Provide the [X, Y] coordinate of the cell's center where the given text is located.  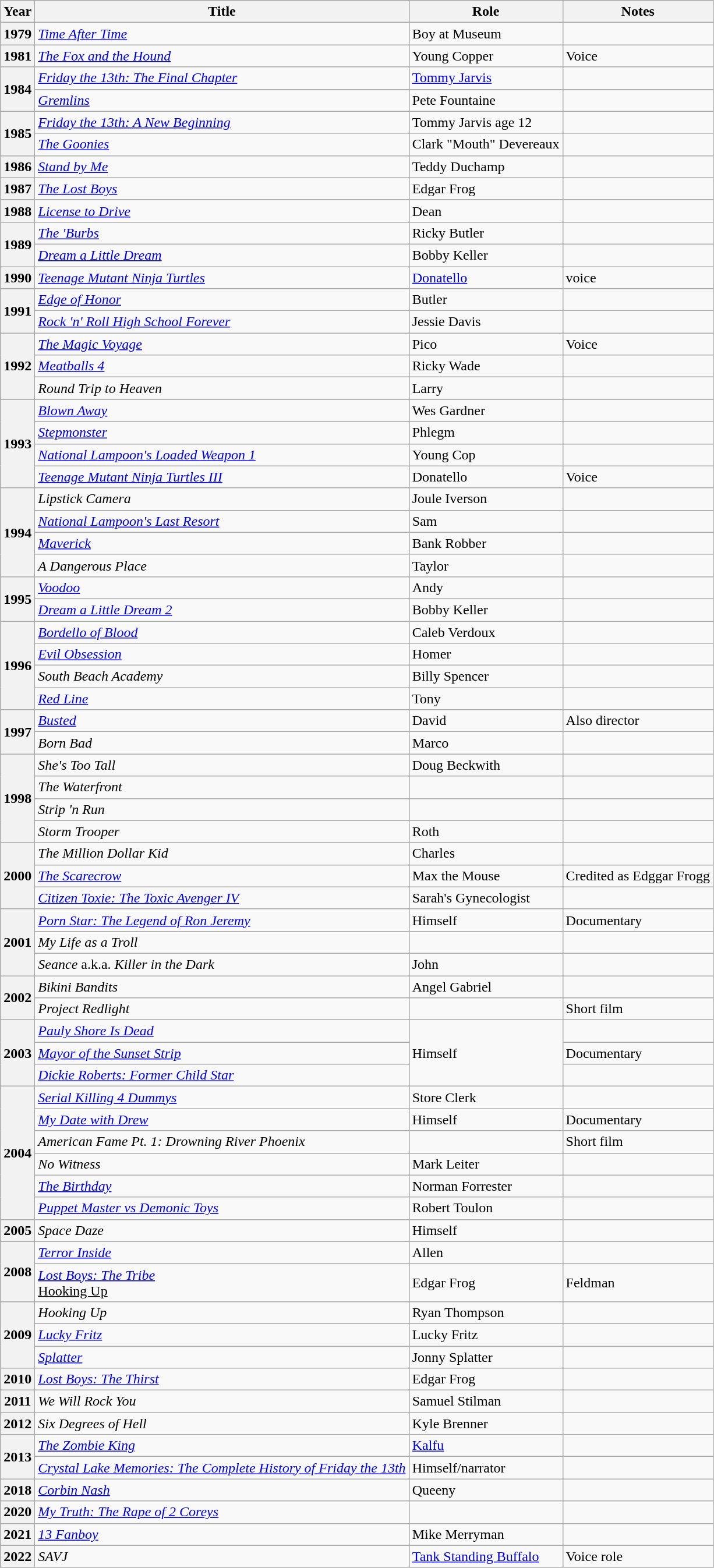
1988 [17, 211]
Lipstick Camera [222, 499]
Title [222, 12]
Samuel Stilman [486, 1401]
The Scarecrow [222, 876]
Strip 'n Run [222, 809]
Billy Spencer [486, 677]
2012 [17, 1424]
Angel Gabriel [486, 987]
1997 [17, 732]
Dream a Little Dream 2 [222, 610]
Time After Time [222, 34]
Dean [486, 211]
1993 [17, 444]
Lost Boys: The TribeHooking Up [222, 1282]
1979 [17, 34]
2022 [17, 1556]
1995 [17, 599]
2009 [17, 1335]
Pauly Shore Is Dead [222, 1031]
Citizen Toxie: The Toxic Avenger IV [222, 898]
Tank Standing Buffalo [486, 1556]
My Life as a Troll [222, 942]
13 Fanboy [222, 1534]
Caleb Verdoux [486, 632]
Dickie Roberts: Former Child Star [222, 1075]
Homer [486, 654]
The Lost Boys [222, 189]
Hooking Up [222, 1312]
David [486, 721]
2008 [17, 1272]
Ricky Butler [486, 233]
Six Degrees of Hell [222, 1424]
Teenage Mutant Ninja Turtles [222, 278]
Clark "Mouth" Devereaux [486, 144]
Feldman [638, 1282]
2000 [17, 876]
Year [17, 12]
Marco [486, 743]
Red Line [222, 699]
Tommy Jarvis age 12 [486, 122]
Pete Fountaine [486, 100]
Busted [222, 721]
Born Bad [222, 743]
Joule Iverson [486, 499]
Mark Leiter [486, 1164]
The 'Burbs [222, 233]
License to Drive [222, 211]
Also director [638, 721]
Roth [486, 831]
Rock 'n' Roll High School Forever [222, 322]
voice [638, 278]
Sarah's Gynecologist [486, 898]
Bikini Bandits [222, 987]
Sam [486, 521]
American Fame Pt. 1: Drowning River Phoenix [222, 1142]
Norman Forrester [486, 1186]
1994 [17, 532]
Mike Merryman [486, 1534]
1987 [17, 189]
2001 [17, 942]
Teddy Duchamp [486, 167]
Doug Beckwith [486, 765]
Wes Gardner [486, 410]
My Truth: The Rape of 2 Coreys [222, 1512]
Voice role [638, 1556]
SAVJ [222, 1556]
Stand by Me [222, 167]
1984 [17, 89]
Jessie Davis [486, 322]
The Fox and the Hound [222, 56]
2002 [17, 998]
Corbin Nash [222, 1490]
1996 [17, 665]
Storm Trooper [222, 831]
My Date with Drew [222, 1120]
Ricky Wade [486, 366]
Puppet Master vs Demonic Toys [222, 1208]
South Beach Academy [222, 677]
Maverick [222, 543]
1985 [17, 133]
Space Daze [222, 1230]
Friday the 13th: The Final Chapter [222, 78]
Voodoo [222, 587]
Store Clerk [486, 1098]
Teenage Mutant Ninja Turtles III [222, 477]
Splatter [222, 1357]
1991 [17, 311]
1989 [17, 244]
1981 [17, 56]
Ryan Thompson [486, 1312]
Serial Killing 4 Dummys [222, 1098]
Young Cop [486, 455]
2021 [17, 1534]
Edge of Honor [222, 300]
Notes [638, 12]
Gremlins [222, 100]
Phlegm [486, 433]
Kalfu [486, 1446]
Tony [486, 699]
No Witness [222, 1164]
Bank Robber [486, 543]
2013 [17, 1457]
National Lampoon's Last Resort [222, 521]
Bordello of Blood [222, 632]
Larry [486, 388]
The Million Dollar Kid [222, 854]
2018 [17, 1490]
We Will Rock You [222, 1401]
Andy [486, 587]
The Goonies [222, 144]
The Magic Voyage [222, 344]
2005 [17, 1230]
Mayor of the Sunset Strip [222, 1053]
Role [486, 12]
Taylor [486, 565]
Jonny Splatter [486, 1357]
2004 [17, 1153]
Young Copper [486, 56]
Max the Mouse [486, 876]
2020 [17, 1512]
Crystal Lake Memories: The Complete History of Friday the 13th [222, 1468]
She's Too Tall [222, 765]
Blown Away [222, 410]
Stepmonster [222, 433]
Robert Toulon [486, 1208]
Pico [486, 344]
Tommy Jarvis [486, 78]
The Waterfront [222, 787]
Allen [486, 1252]
1992 [17, 366]
Round Trip to Heaven [222, 388]
Butler [486, 300]
John [486, 964]
Meatballs 4 [222, 366]
Friday the 13th: A New Beginning [222, 122]
Evil Obsession [222, 654]
Project Redlight [222, 1009]
The Zombie King [222, 1446]
Porn Star: The Legend of Ron Jeremy [222, 920]
2010 [17, 1379]
Himself/narrator [486, 1468]
Queeny [486, 1490]
National Lampoon's Loaded Weapon 1 [222, 455]
The Birthday [222, 1186]
Kyle Brenner [486, 1424]
Charles [486, 854]
Boy at Museum [486, 34]
2011 [17, 1401]
A Dangerous Place [222, 565]
2003 [17, 1053]
Terror Inside [222, 1252]
Lost Boys: The Thirst [222, 1379]
1990 [17, 278]
Seance a.k.a. Killer in the Dark [222, 964]
Credited as Edggar Frogg [638, 876]
1998 [17, 798]
1986 [17, 167]
Dream a Little Dream [222, 255]
